Search for the cell housing the specified text and yield its (x, y) center coordinate. 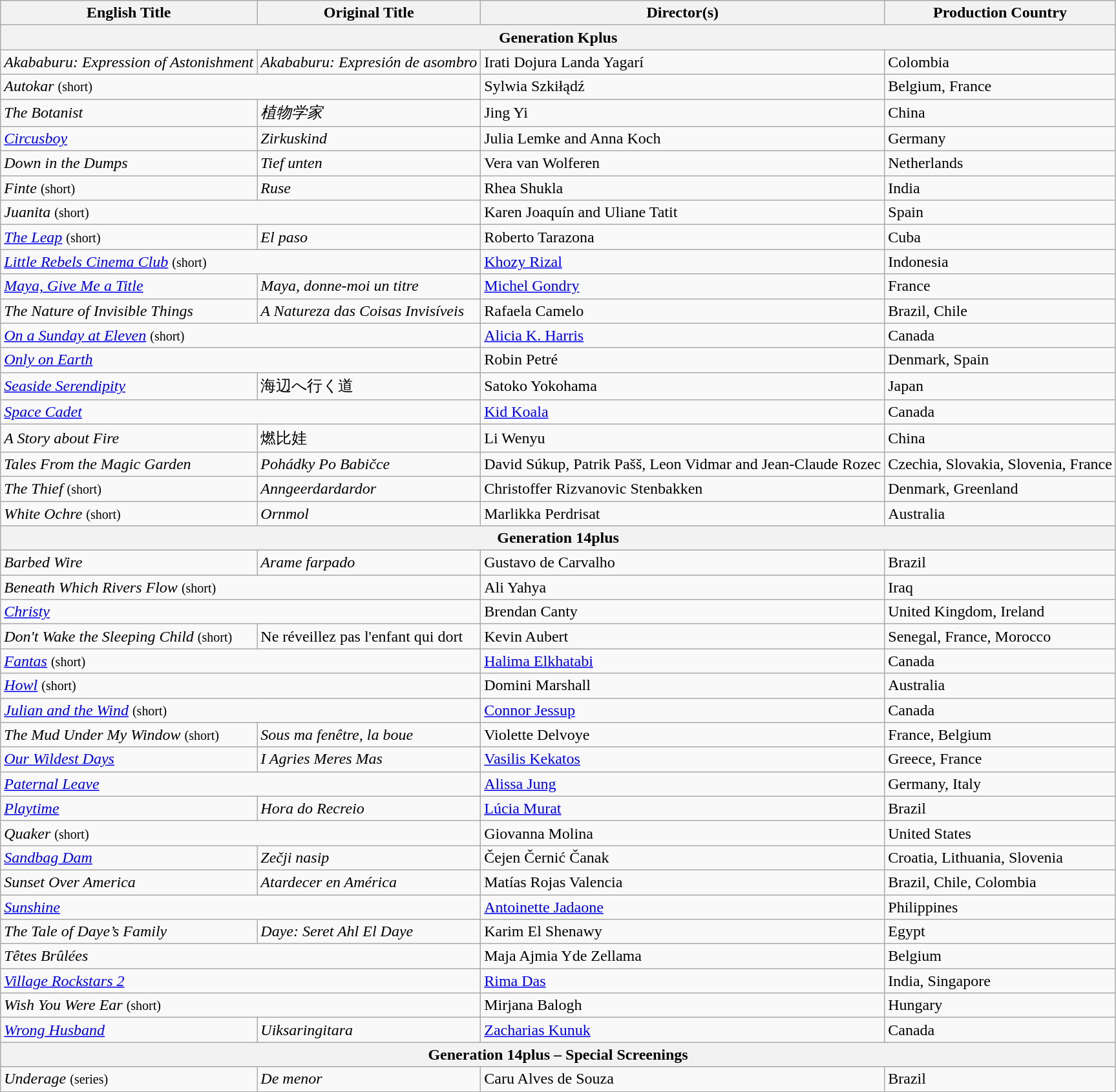
Vera van Wolferen (682, 163)
Christoffer Rizvanovic Stenbakken (682, 488)
Finte (short) (129, 188)
Belgium, France (1000, 87)
The Botanist (129, 112)
India, Singapore (1000, 981)
White Ochre (short) (129, 514)
Violette Delvoye (682, 735)
Playtime (129, 808)
English Title (129, 13)
Li Wenyu (682, 438)
Japan (1000, 386)
Beneath Which Rivers Flow (short) (240, 587)
Quaker (short) (240, 833)
Robin Petré (682, 360)
Karim El Shenawy (682, 932)
Khozy Rizal (682, 262)
Sunshine (240, 907)
Domini Marshall (682, 686)
Barbed Wire (129, 563)
Kid Koala (682, 412)
Irati Dojura Landa Yagarí (682, 62)
Howl (short) (240, 686)
Daye: Seret Ahl El Daye (369, 932)
David Súkup, Patrik Pašš, Leon Vidmar and Jean-Claude Rozec (682, 464)
Production Country (1000, 13)
Caru Alves de Souza (682, 1079)
Circusboy (129, 139)
Matías Rojas Valencia (682, 882)
A Natureza das Coisas Invisíveis (369, 311)
Roberto Tarazona (682, 237)
Underage (series) (129, 1079)
Generation 14plus (558, 538)
Greece, France (1000, 759)
Wish You Were Ear (short) (240, 1005)
植物学家 (369, 112)
Netherlands (1000, 163)
Wrong Husband (129, 1030)
Germany (1000, 139)
Kevin Aubert (682, 636)
Anngeerdardardor (369, 488)
Czechia, Slovakia, Slovenia, France (1000, 464)
Brazil, Chile, Colombia (1000, 882)
Hora do Recreio (369, 808)
Spain (1000, 213)
Rhea Shukla (682, 188)
Generation Kplus (558, 37)
Alissa Jung (682, 784)
Mirjana Balogh (682, 1005)
The Nature of Invisible Things (129, 311)
Sandbag Dam (129, 857)
Ornmol (369, 514)
Little Rebels Cinema Club (short) (240, 262)
Only on Earth (240, 360)
Sylwia Szkiłądź (682, 87)
Cuba (1000, 237)
Belgium (1000, 956)
Ruse (369, 188)
A Story about Fire (129, 438)
Our Wildest Days (129, 759)
Denmark, Greenland (1000, 488)
Julian and the Wind (short) (240, 710)
Atardecer en América (369, 882)
Fantas (short) (240, 661)
Sunset Over America (129, 882)
Arame farpado (369, 563)
Ne réveillez pas l'enfant qui dort (369, 636)
India (1000, 188)
Lúcia Murat (682, 808)
Akababuru: Expresión de asombro (369, 62)
Croatia, Lithuania, Slovenia (1000, 857)
Marlikka Perdrisat (682, 514)
Akababuru: Expression of Astonishment (129, 62)
Zacharias Kunuk (682, 1030)
Maya, donne-moi un titre (369, 286)
Denmark, Spain (1000, 360)
Pohádky Po Babičce (369, 464)
I Agries Meres Mas (369, 759)
The Tale of Daye’s Family (129, 932)
Zirkuskind (369, 139)
Tief unten (369, 163)
Vasilis Kekatos (682, 759)
Rafaela Camelo (682, 311)
燃比娃 (369, 438)
Sous ma fenêtre, la boue (369, 735)
Indonesia (1000, 262)
Autokar (short) (240, 87)
Iraq (1000, 587)
Original Title (369, 13)
El paso (369, 237)
Director(s) (682, 13)
The Leap (short) (129, 237)
Rima Das (682, 981)
Satoko Yokohama (682, 386)
Seaside Serendipity (129, 386)
Brazil, Chile (1000, 311)
Generation 14plus – Special Screenings (558, 1055)
Ali Yahya (682, 587)
Maja Ajmia Yde Zellama (682, 956)
Uiksaringitara (369, 1030)
Hungary (1000, 1005)
Julia Lemke and Anna Koch (682, 139)
Antoinette Jadaone (682, 907)
Têtes Brûlées (240, 956)
Gustavo de Carvalho (682, 563)
Philippines (1000, 907)
Germany, Italy (1000, 784)
Čejen Černić Čanak (682, 857)
Jing Yi (682, 112)
Zečji nasip (369, 857)
Karen Joaquín and Uliane Tatit (682, 213)
France, Belgium (1000, 735)
Brendan Canty (682, 612)
Egypt (1000, 932)
Don't Wake the Sleeping Child (short) (129, 636)
Down in the Dumps (129, 163)
Maya, Give Me a Title (129, 286)
De menor (369, 1079)
Halima Elkhatabi (682, 661)
Giovanna Molina (682, 833)
Space Cadet (240, 412)
Christy (240, 612)
United Kingdom, Ireland (1000, 612)
海辺へ行く道 (369, 386)
Michel Gondry (682, 286)
Alicia K. Harris (682, 335)
Tales From the Magic Garden (129, 464)
Paternal Leave (240, 784)
Colombia (1000, 62)
The Mud Under My Window (short) (129, 735)
The Thief (short) (129, 488)
Connor Jessup (682, 710)
Village Rockstars 2 (240, 981)
Senegal, France, Morocco (1000, 636)
On a Sunday at Eleven (short) (240, 335)
United States (1000, 833)
France (1000, 286)
Juanita (short) (240, 213)
